Detect which cell encompasses the target text, then output its (x, y) center coordinate. 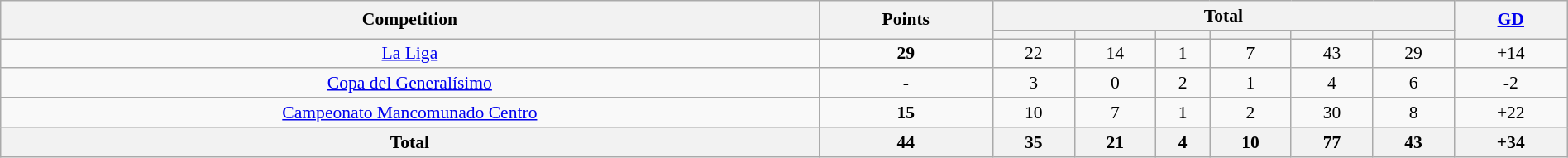
0 (1115, 83)
+34 (1510, 141)
14 (1115, 53)
6 (1414, 83)
GD (1510, 20)
+22 (1510, 113)
35 (1034, 141)
- (906, 83)
Competition (410, 20)
22 (1034, 53)
30 (1331, 113)
Campeonato Mancomunado Centro (410, 113)
3 (1034, 83)
21 (1115, 141)
La Liga (410, 53)
-2 (1510, 83)
15 (906, 113)
+14 (1510, 53)
8 (1414, 113)
77 (1331, 141)
44 (906, 141)
Copa del Generalísimo (410, 83)
Points (906, 20)
